From the cell containing the given text, extract its center point as [x, y] coordinate. 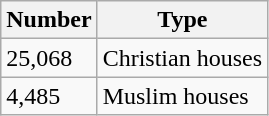
Christian houses [182, 58]
Number [49, 20]
25,068 [49, 58]
4,485 [49, 96]
Type [182, 20]
Muslim houses [182, 96]
